Locate the cell with the specified text and output its (x, y) center coordinate. 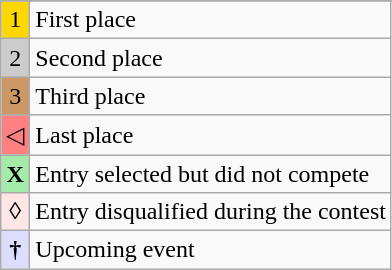
† (16, 250)
◊ (16, 212)
First place (211, 20)
Entry disqualified during the contest (211, 212)
Entry selected but did not compete (211, 173)
1 (16, 20)
◁ (16, 135)
Upcoming event (211, 250)
X (16, 173)
Second place (211, 58)
2 (16, 58)
Last place (211, 135)
3 (16, 96)
Third place (211, 96)
